Detect which cell encompasses the target text, then output its (x, y) center coordinate. 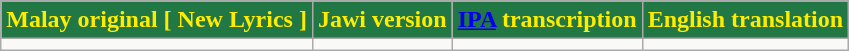
English translation (745, 20)
Jawi version (382, 20)
IPA transcription (547, 20)
Malay original [ New Lyrics ] (157, 20)
